From the cell containing the given text, extract its center point as [X, Y] coordinate. 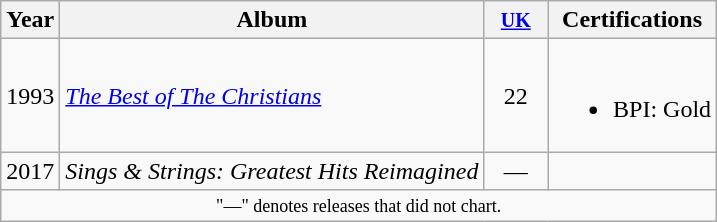
Year [30, 20]
Certifications [632, 20]
— [516, 171]
22 [516, 96]
The Best of The Christians [272, 96]
UK [516, 20]
Sings & Strings: Greatest Hits Reimagined [272, 171]
BPI: Gold [632, 96]
"—" denotes releases that did not chart. [359, 206]
Album [272, 20]
1993 [30, 96]
2017 [30, 171]
